Detect which cell encompasses the target text, then output its [X, Y] center coordinate. 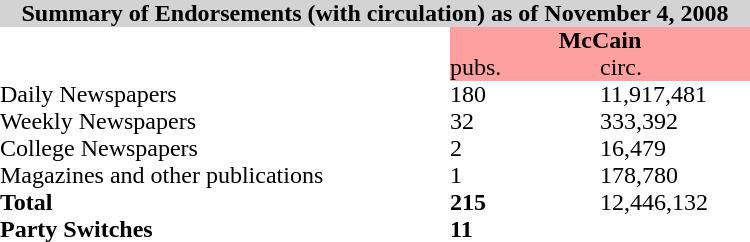
Weekly Newspapers [225, 122]
11,917,481 [675, 94]
178,780 [675, 176]
2 [525, 148]
1 [525, 176]
16,479 [675, 148]
Magazines and other publications [225, 176]
College Newspapers [225, 148]
pubs. [525, 68]
32 [525, 122]
circ. [675, 68]
333,392 [675, 122]
Daily Newspapers [225, 94]
215 [525, 202]
12,446,132 [675, 202]
McCain [600, 40]
Total [225, 202]
Summary of Endorsements (with circulation) as of November 4, 2008 [375, 14]
180 [525, 94]
